Identify which cell holds the provided text, then report its (x, y) central coordinate. 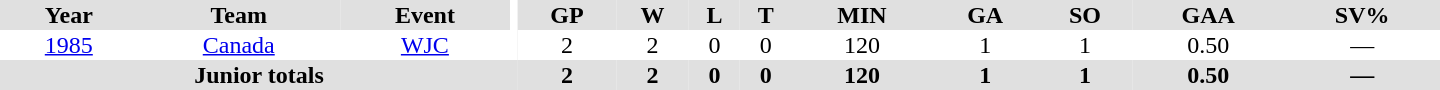
T (766, 15)
GP (567, 15)
1985 (69, 45)
Junior totals (259, 75)
Event (425, 15)
SV% (1362, 15)
Year (69, 15)
GAA (1208, 15)
Canada (239, 45)
SO (1085, 15)
WJC (425, 45)
Team (239, 15)
MIN (862, 15)
GA (986, 15)
W (652, 15)
L (714, 15)
